Search for the cell housing the specified text and yield its (x, y) center coordinate. 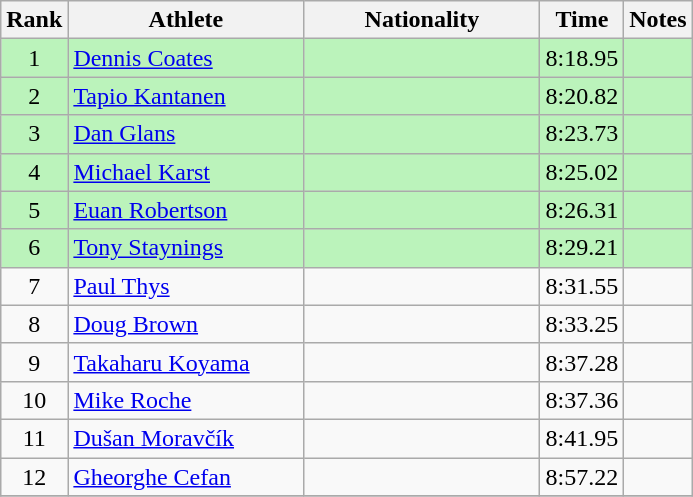
Doug Brown (186, 324)
8:31.55 (582, 286)
Nationality (422, 20)
Takaharu Koyama (186, 362)
Paul Thys (186, 286)
8 (34, 324)
1 (34, 58)
Gheorghe Cefan (186, 477)
5 (34, 210)
9 (34, 362)
11 (34, 438)
2 (34, 96)
Dušan Moravčík (186, 438)
4 (34, 172)
10 (34, 400)
7 (34, 286)
12 (34, 477)
8:33.25 (582, 324)
Dennis Coates (186, 58)
8:41.95 (582, 438)
3 (34, 134)
Rank (34, 20)
8:26.31 (582, 210)
Tapio Kantanen (186, 96)
Dan Glans (186, 134)
8:25.02 (582, 172)
Athlete (186, 20)
Euan Robertson (186, 210)
6 (34, 248)
Time (582, 20)
8:57.22 (582, 477)
8:37.28 (582, 362)
Mike Roche (186, 400)
Notes (658, 20)
Tony Staynings (186, 248)
8:20.82 (582, 96)
8:29.21 (582, 248)
Michael Karst (186, 172)
8:18.95 (582, 58)
8:37.36 (582, 400)
8:23.73 (582, 134)
